Identify which cell holds the provided text, then report its [x, y] central coordinate. 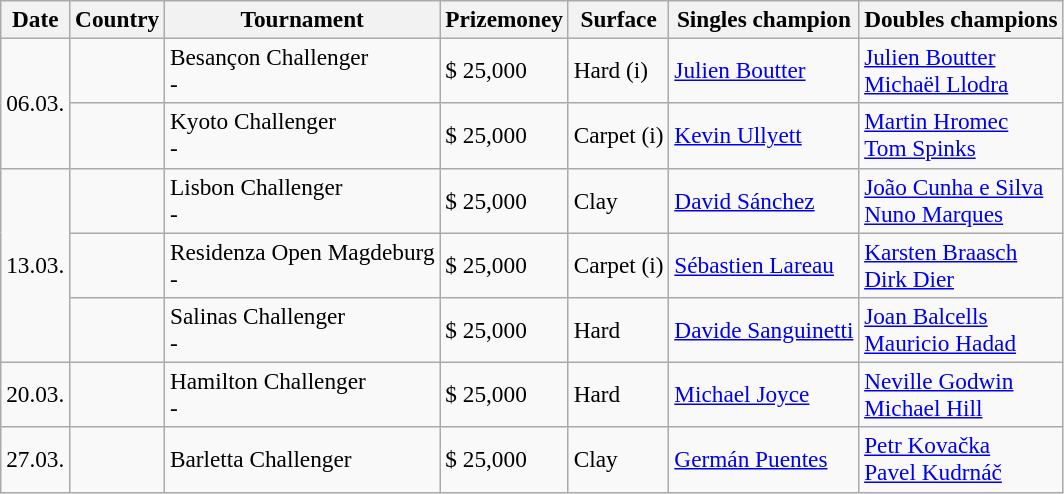
Barletta Challenger [302, 460]
Tournament [302, 19]
20.03. [36, 394]
27.03. [36, 460]
Joan Balcells Mauricio Hadad [961, 330]
David Sánchez [764, 200]
Martin Hromec Tom Spinks [961, 136]
Surface [618, 19]
Date [36, 19]
Neville Godwin Michael Hill [961, 394]
13.03. [36, 265]
Kevin Ullyett [764, 136]
Davide Sanguinetti [764, 330]
Julien Boutter [764, 70]
Salinas Challenger - [302, 330]
Michael Joyce [764, 394]
06.03. [36, 103]
Doubles champions [961, 19]
Germán Puentes [764, 460]
Julien Boutter Michaël Llodra [961, 70]
Sébastien Lareau [764, 264]
Kyoto Challenger - [302, 136]
Petr Kovačka Pavel Kudrnáč [961, 460]
Hard (i) [618, 70]
Hamilton Challenger - [302, 394]
João Cunha e Silva Nuno Marques [961, 200]
Karsten Braasch Dirk Dier [961, 264]
Country [118, 19]
Singles champion [764, 19]
Lisbon Challenger - [302, 200]
Residenza Open Magdeburg - [302, 264]
Prizemoney [504, 19]
Besançon Challenger - [302, 70]
